Pinpoint the cell where the given text exists, returning its (X, Y) midpoint coordinate. 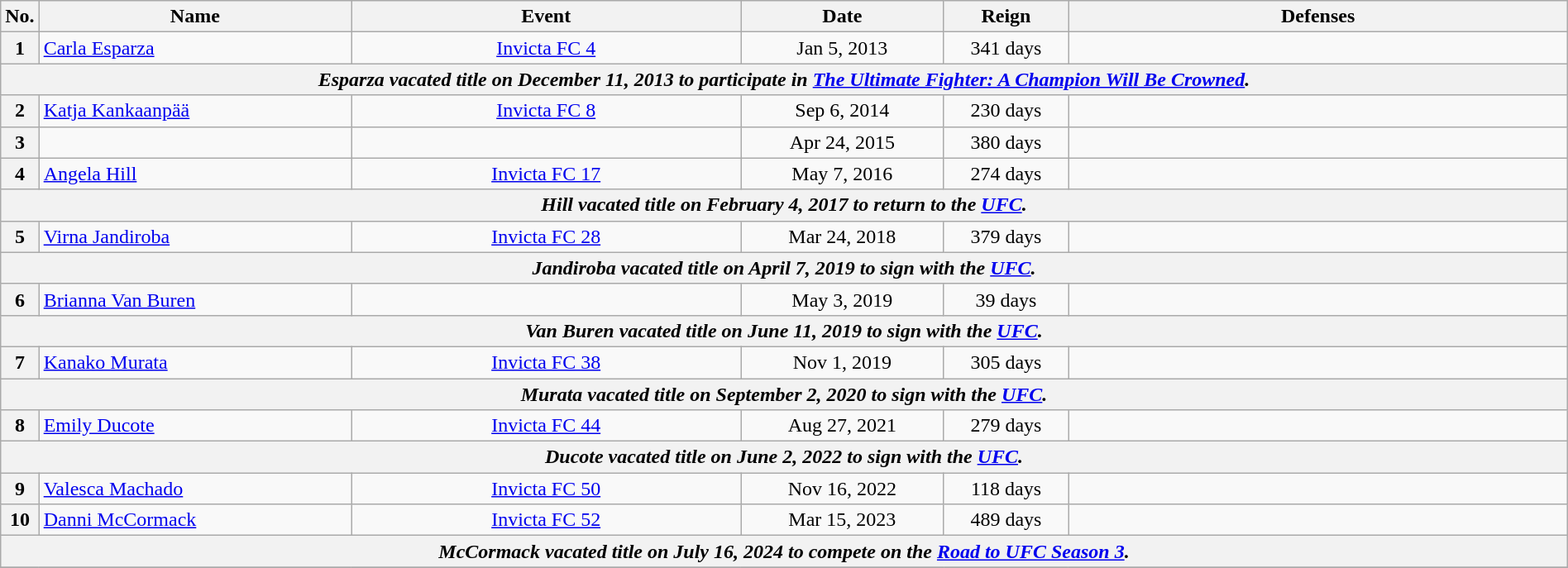
May 7, 2016 (842, 174)
May 3, 2019 (842, 299)
118 days (1006, 489)
1 (20, 48)
Invicta FC 28 (546, 236)
9 (20, 489)
279 days (1006, 426)
Invicta FC 52 (546, 520)
10 (20, 520)
2 (20, 111)
Apr 24, 2015 (842, 142)
Valesca Machado (195, 489)
Hill vacated title on February 4, 2017 to return to the UFC. (784, 205)
Murata vacated title on September 2, 2020 to sign with the UFC. (784, 394)
Name (195, 17)
Aug 27, 2021 (842, 426)
Invicta FC 4 (546, 48)
Event (546, 17)
Invicta FC 50 (546, 489)
230 days (1006, 111)
Invicta FC 17 (546, 174)
Nov 16, 2022 (842, 489)
Mar 15, 2023 (842, 520)
Brianna Van Buren (195, 299)
489 days (1006, 520)
Invicta FC 8 (546, 111)
6 (20, 299)
Katja Kankaanpää (195, 111)
Sep 6, 2014 (842, 111)
Jan 5, 2013 (842, 48)
Invicta FC 38 (546, 362)
4 (20, 174)
Kanako Murata (195, 362)
Emily Ducote (195, 426)
5 (20, 236)
7 (20, 362)
39 days (1006, 299)
8 (20, 426)
Angela Hill (195, 174)
Ducote vacated title on June 2, 2022 to sign with the UFC. (784, 457)
Virna Jandiroba (195, 236)
Carla Esparza (195, 48)
3 (20, 142)
Reign (1006, 17)
Invicta FC 44 (546, 426)
380 days (1006, 142)
Date (842, 17)
341 days (1006, 48)
Esparza vacated title on December 11, 2013 to participate in The Ultimate Fighter: A Champion Will Be Crowned. (784, 79)
Van Buren vacated title on June 11, 2019 to sign with the UFC. (784, 331)
McCormack vacated title on July 16, 2024 to compete on the Road to UFC Season 3. (784, 551)
Danni McCormack (195, 520)
Nov 1, 2019 (842, 362)
379 days (1006, 236)
Jandiroba vacated title on April 7, 2019 to sign with the UFC. (784, 268)
Defenses (1318, 17)
305 days (1006, 362)
Mar 24, 2018 (842, 236)
No. (20, 17)
274 days (1006, 174)
